Scan for the cell matching the given text and deliver its (x, y) coordinate at center. 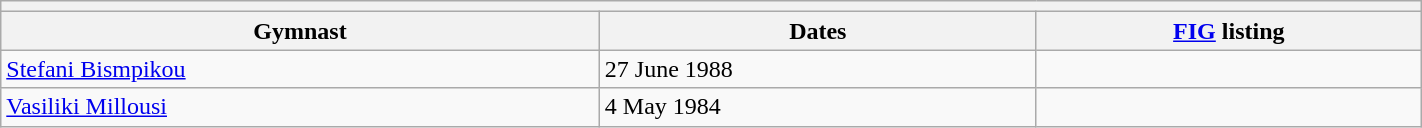
27 June 1988 (818, 69)
Stefani Bismpikou (300, 69)
Dates (818, 31)
4 May 1984 (818, 107)
FIG listing (1228, 31)
Vasiliki Millousi (300, 107)
Gymnast (300, 31)
